For the text-containing cell, return its midpoint in [x, y] coordinate format. 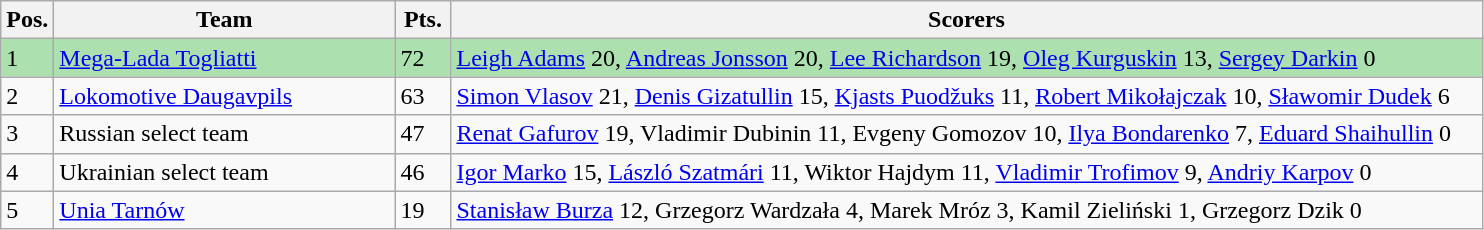
Scorers [966, 20]
72 [423, 58]
Lokomotive Daugavpils [224, 96]
Russian select team [224, 134]
3 [28, 134]
Leigh Adams 20, Andreas Jonsson 20, Lee Richardson 19, Oleg Kurguskin 13, Sergey Darkin 0 [966, 58]
Stanisław Burza 12, Grzegorz Wardzała 4, Marek Mróz 3, Kamil Zieliński 1, Grzegorz Dzik 0 [966, 210]
63 [423, 96]
Igor Marko 15, László Szatmári 11, Wiktor Hajdym 11, Vladimir Trofimov 9, Andriy Karpov 0 [966, 172]
Mega-Lada Togliatti [224, 58]
Team [224, 20]
Renat Gafurov 19, Vladimir Dubinin 11, Evgeny Gomozov 10, Ilya Bondarenko 7, Eduard Shaihullin 0 [966, 134]
1 [28, 58]
5 [28, 210]
Ukrainian select team [224, 172]
4 [28, 172]
2 [28, 96]
Unia Tarnów [224, 210]
Simon Vlasov 21, Denis Gizatullin 15, Kjasts Puodžuks 11, Robert Mikołajczak 10, Sławomir Dudek 6 [966, 96]
47 [423, 134]
46 [423, 172]
Pts. [423, 20]
19 [423, 210]
Pos. [28, 20]
